Search for the cell housing the specified text and yield its (x, y) center coordinate. 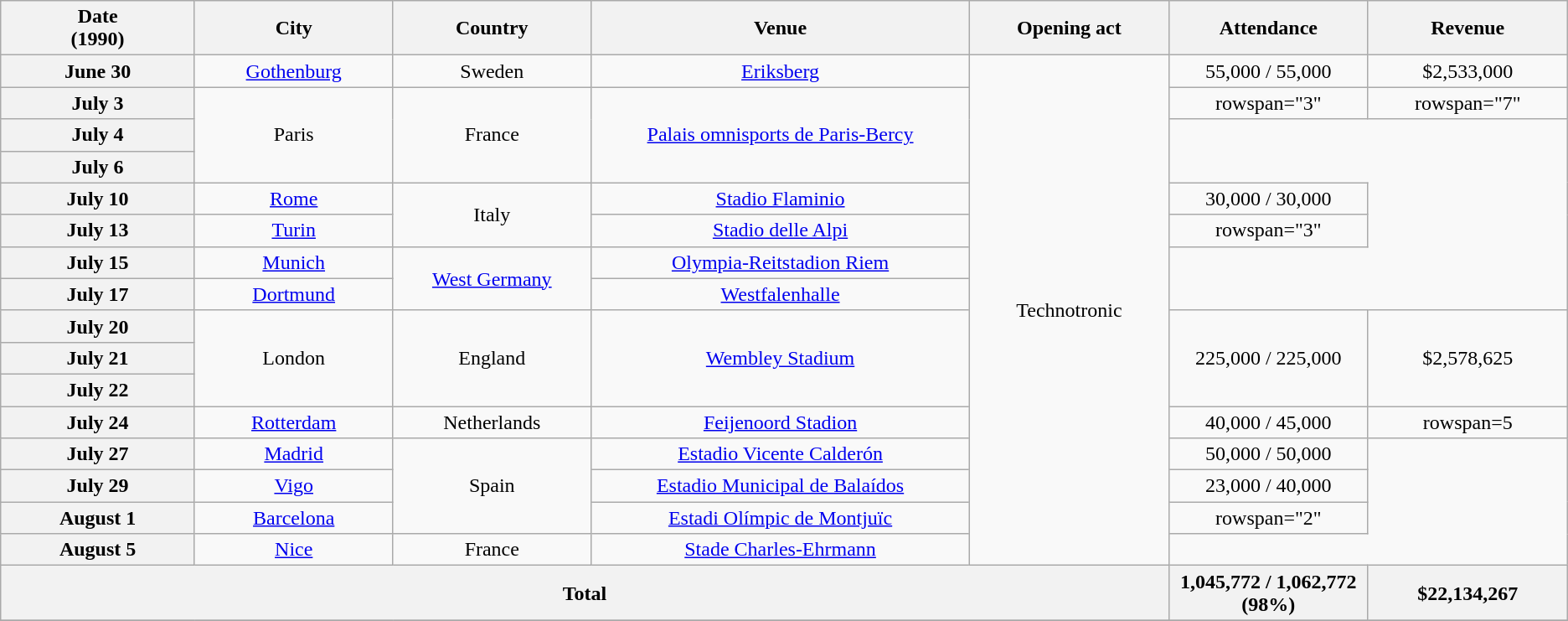
rowspan="2" (1268, 518)
Date(1990) (98, 28)
England (493, 358)
50,000 / 50,000 (1268, 454)
Netherlands (493, 422)
Sweden (493, 71)
Stadio delle Alpi (781, 230)
Nice (293, 550)
Munich (293, 262)
30,000 / 30,000 (1268, 199)
July 13 (98, 230)
$22,134,267 (1467, 593)
Gothenburg (293, 71)
Olympia-Reitstadion Riem (781, 262)
July 27 (98, 454)
Rome (293, 199)
Attendance (1268, 28)
Eriksberg (781, 71)
Palais omnisports de Paris-Bercy (781, 135)
July 24 (98, 422)
July 21 (98, 358)
July 6 (98, 167)
City (293, 28)
July 20 (98, 326)
Estadio Vicente Calderón (781, 454)
Wembley Stadium (781, 358)
Estadio Municipal de Balaídos (781, 486)
Estadi Olímpic de Montjuïc (781, 518)
Total (585, 593)
July 17 (98, 294)
Opening act (1069, 28)
Dortmund (293, 294)
rowspan=5 (1467, 422)
West Germany (493, 278)
55,000 / 55,000 (1268, 71)
Technotronic (1069, 310)
August 5 (98, 550)
23,000 / 40,000 (1268, 486)
London (293, 358)
Westfalenhalle (781, 294)
1,045,772 / 1,062,772 (98%) (1268, 593)
July 22 (98, 390)
Rotterdam (293, 422)
Country (493, 28)
rowspan="7" (1467, 103)
August 1 (98, 518)
Turin (293, 230)
$2,533,000 (1467, 71)
July 4 (98, 135)
Spain (493, 486)
June 30 (98, 71)
40,000 / 45,000 (1268, 422)
Barcelona (293, 518)
Italy (493, 215)
Feijenoord Stadion (781, 422)
July 3 (98, 103)
July 15 (98, 262)
Stade Charles-Ehrmann (781, 550)
Stadio Flaminio (781, 199)
Vigo (293, 486)
Venue (781, 28)
July 10 (98, 199)
$2,578,625 (1467, 358)
July 29 (98, 486)
Madrid (293, 454)
225,000 / 225,000 (1268, 358)
Revenue (1467, 28)
Paris (293, 135)
